From the cell containing the given text, extract its center point as (x, y) coordinate. 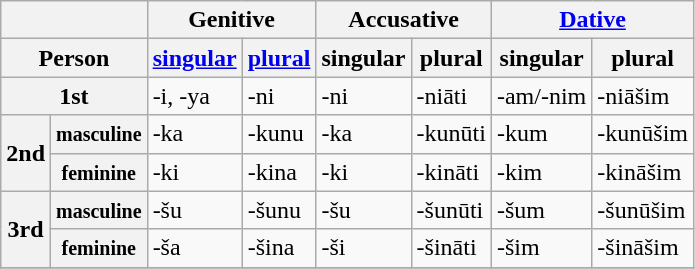
-kum (541, 134)
-šunūšim (643, 210)
-šunu (279, 210)
1st (74, 96)
-kim (541, 172)
-šināti (451, 248)
-šina (279, 248)
-ši (364, 248)
-i, -ya (194, 96)
-šim (541, 248)
Person (74, 58)
-niāti (451, 96)
-kināšim (643, 172)
-am/-nim (541, 96)
-kunūti (451, 134)
-kunūšim (643, 134)
-šināšim (643, 248)
-kināti (451, 172)
-šunūti (451, 210)
-šum (541, 210)
Genitive (232, 20)
-niāšim (643, 96)
Accusative (404, 20)
-ša (194, 248)
-kina (279, 172)
-kunu (279, 134)
2nd (26, 153)
Dative (592, 20)
3rd (26, 229)
